Return (x, y) of the center of cell containing provided text 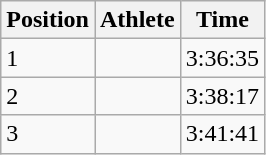
3:36:35 (222, 58)
Time (222, 20)
1 (48, 58)
3:38:17 (222, 96)
Athlete (137, 20)
2 (48, 96)
3 (48, 134)
3:41:41 (222, 134)
Position (48, 20)
